Return the [x, y] coordinate for the center point of the cell that contains the specified text.  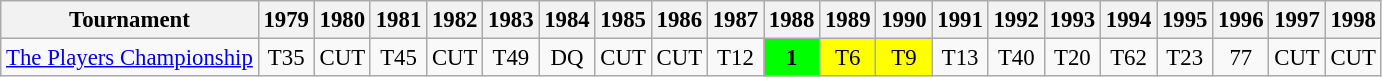
1985 [623, 20]
1988 [792, 20]
T35 [286, 58]
1998 [1353, 20]
T45 [398, 58]
1979 [286, 20]
1980 [342, 20]
1986 [679, 20]
T9 [904, 58]
1996 [1241, 20]
DQ [567, 58]
1990 [904, 20]
The Players Championship [130, 58]
T6 [848, 58]
1982 [455, 20]
Tournament [130, 20]
1992 [1016, 20]
1983 [511, 20]
1981 [398, 20]
T23 [1185, 58]
T13 [960, 58]
T40 [1016, 58]
T49 [511, 58]
1993 [1072, 20]
1984 [567, 20]
1995 [1185, 20]
1994 [1128, 20]
T62 [1128, 58]
77 [1241, 58]
T20 [1072, 58]
T12 [735, 58]
1 [792, 58]
1991 [960, 20]
1987 [735, 20]
1989 [848, 20]
1997 [1297, 20]
